From the cell containing the given text, extract its center point as [X, Y] coordinate. 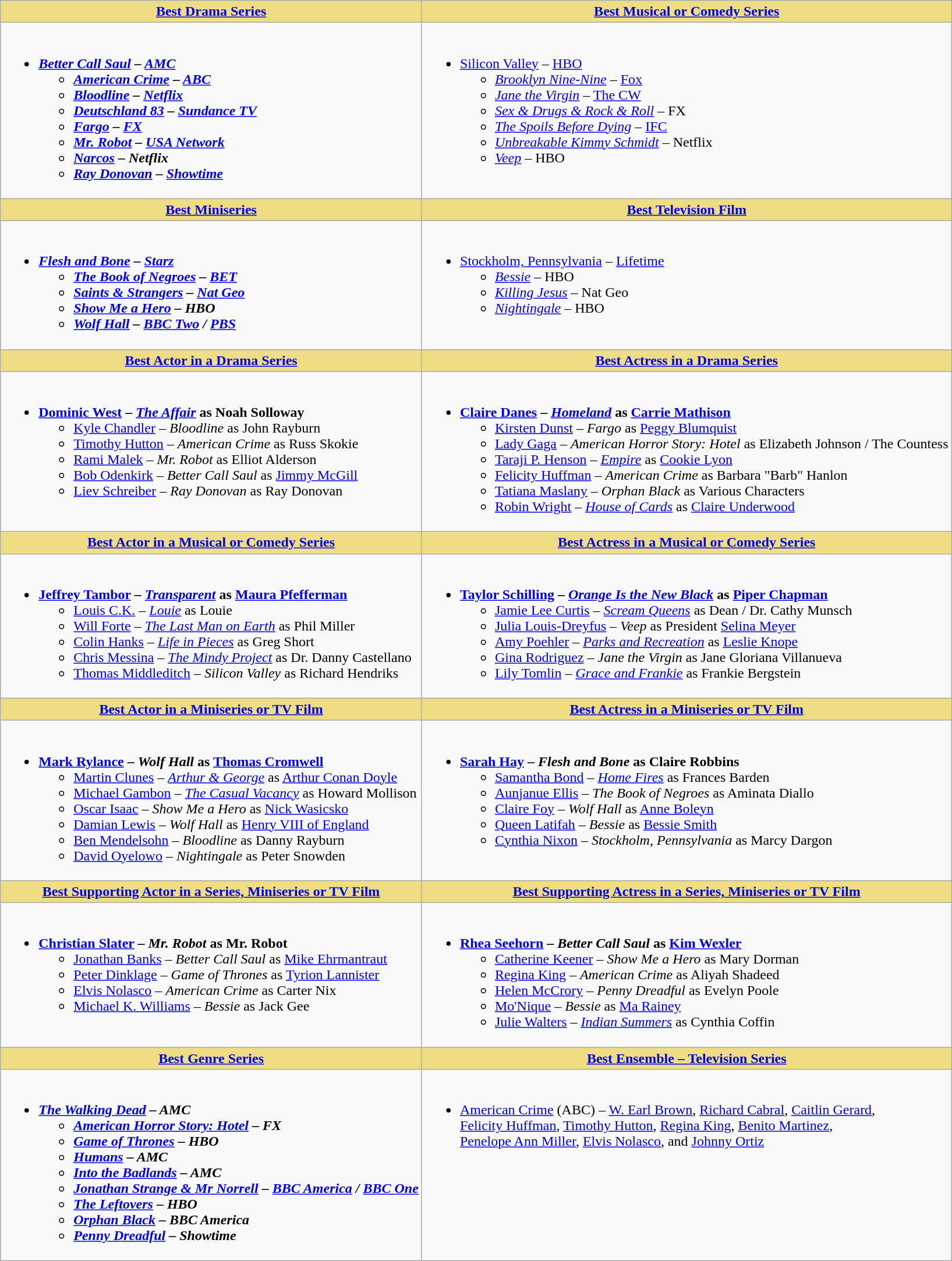
Stockholm, Pennsylvania – LifetimeBessie – HBOKilling Jesus – Nat GeoNightingale – HBO [686, 285]
Best Television Film [686, 210]
Best Actress in a Drama Series [686, 360]
Best Actress in a Miniseries or TV Film [686, 709]
Flesh and Bone – StarzThe Book of Negroes – BETSaints & Strangers – Nat GeoShow Me a Hero – HBOWolf Hall – BBC Two / PBS [211, 285]
Best Actor in a Miniseries or TV Film [211, 709]
Best Musical or Comedy Series [686, 12]
Best Miniseries [211, 210]
Best Ensemble – Television Series [686, 1058]
Best Actor in a Drama Series [211, 360]
Best Actor in a Musical or Comedy Series [211, 543]
Best Supporting Actor in a Series, Miniseries or TV Film [211, 891]
Best Genre Series [211, 1058]
Best Supporting Actress in a Series, Miniseries or TV Film [686, 891]
Best Actress in a Musical or Comedy Series [686, 543]
Best Drama Series [211, 12]
